For the text-containing cell, return its midpoint in (x, y) coordinate format. 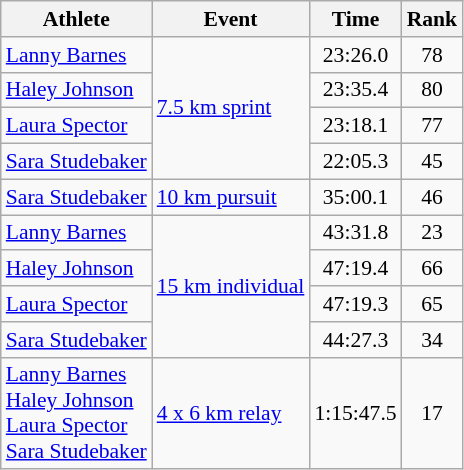
Event (231, 19)
78 (432, 55)
34 (432, 340)
47:19.4 (355, 269)
35:00.1 (355, 197)
23:18.1 (355, 126)
7.5 km sprint (231, 108)
77 (432, 126)
15 km individual (231, 286)
65 (432, 304)
22:05.3 (355, 162)
46 (432, 197)
4 x 6 km relay (231, 413)
23:26.0 (355, 55)
44:27.3 (355, 340)
80 (432, 90)
Lanny BarnesHaley JohnsonLaura SpectorSara Studebaker (76, 413)
Athlete (76, 19)
23 (432, 233)
Time (355, 19)
17 (432, 413)
66 (432, 269)
23:35.4 (355, 90)
1:15:47.5 (355, 413)
45 (432, 162)
10 km pursuit (231, 197)
Rank (432, 19)
43:31.8 (355, 233)
47:19.3 (355, 304)
